Identify which cell holds the provided text, then report its (X, Y) central coordinate. 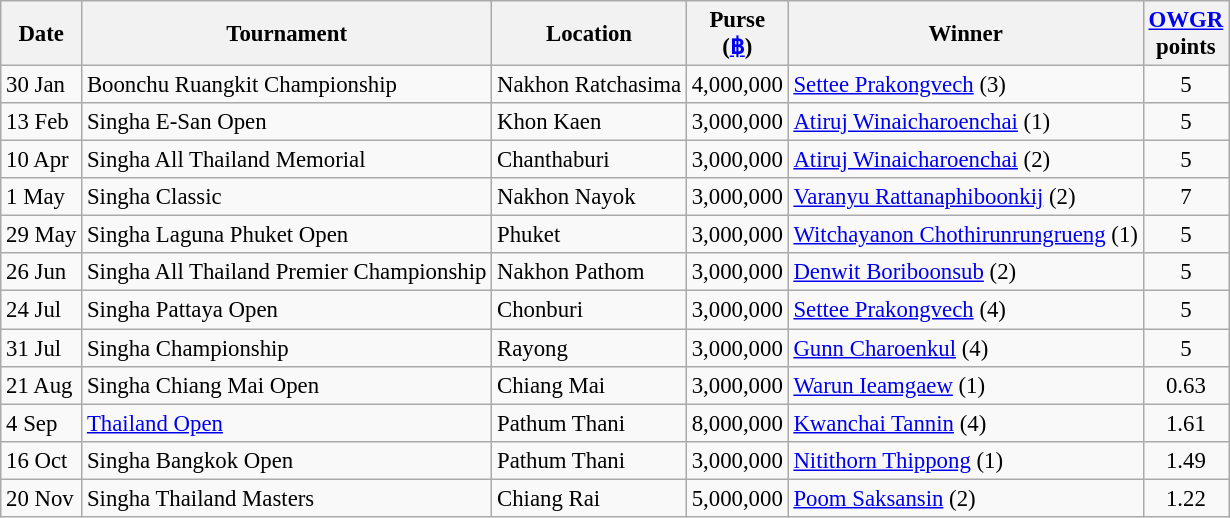
Chanthaburi (590, 160)
Singha All Thailand Memorial (287, 160)
Singha All Thailand Premier Championship (287, 273)
1.22 (1186, 498)
Nakhon Pathom (590, 273)
Singha Laguna Phuket Open (287, 235)
Nakhon Nayok (590, 197)
Kwanchai Tannin (4) (966, 423)
Location (590, 34)
Nitithorn Thippong (1) (966, 460)
Singha Pattaya Open (287, 310)
10 Apr (42, 160)
4 Sep (42, 423)
1 May (42, 197)
Nakhon Ratchasima (590, 85)
Warun Ieamgaew (1) (966, 385)
13 Feb (42, 122)
26 Jun (42, 273)
Chonburi (590, 310)
Singha E-San Open (287, 122)
Singha Chiang Mai Open (287, 385)
Atiruj Winaicharoenchai (2) (966, 160)
Thailand Open (287, 423)
1.61 (1186, 423)
31 Jul (42, 348)
1.49 (1186, 460)
7 (1186, 197)
Rayong (590, 348)
Singha Championship (287, 348)
Settee Prakongvech (3) (966, 85)
5,000,000 (737, 498)
8,000,000 (737, 423)
4,000,000 (737, 85)
Settee Prakongvech (4) (966, 310)
OWGRpoints (1186, 34)
24 Jul (42, 310)
Chiang Rai (590, 498)
Poom Saksansin (2) (966, 498)
30 Jan (42, 85)
Purse(฿) (737, 34)
0.63 (1186, 385)
Witchayanon Chothirunrungrueng (1) (966, 235)
Gunn Charoenkul (4) (966, 348)
Boonchu Ruangkit Championship (287, 85)
Tournament (287, 34)
Chiang Mai (590, 385)
Denwit Boriboonsub (2) (966, 273)
Varanyu Rattanaphiboonkij (2) (966, 197)
Khon Kaen (590, 122)
29 May (42, 235)
Singha Bangkok Open (287, 460)
16 Oct (42, 460)
Date (42, 34)
Phuket (590, 235)
Singha Thailand Masters (287, 498)
21 Aug (42, 385)
Winner (966, 34)
20 Nov (42, 498)
Singha Classic (287, 197)
Atiruj Winaicharoenchai (1) (966, 122)
